Return [X, Y] of the center of cell containing provided text 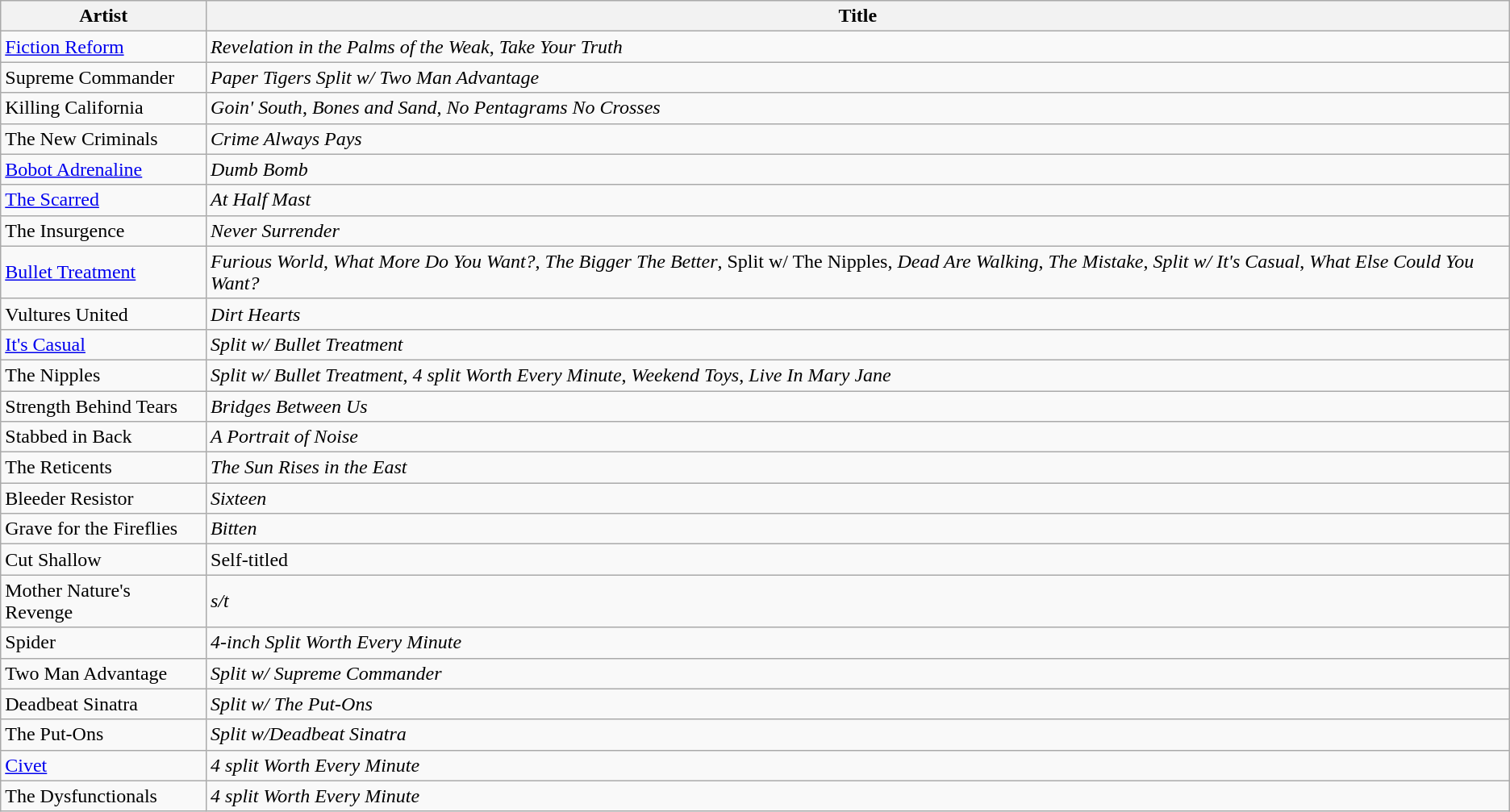
Bullet Treatment [103, 273]
s/t [858, 602]
The Put-Ons [103, 735]
Bridges Between Us [858, 406]
The Reticents [103, 468]
Spider [103, 643]
Dumb Bomb [858, 169]
Two Man Advantage [103, 673]
Civet [103, 765]
Never Surrender [858, 231]
Grave for the Fireflies [103, 529]
The Dysfunctionals [103, 796]
Bleeder Resistor [103, 498]
Vultures United [103, 314]
Fiction Reform [103, 47]
Bobot Adrenaline [103, 169]
Split w/ Bullet Treatment [858, 344]
A Portrait of Noise [858, 437]
Strength Behind Tears [103, 406]
Goin' South, Bones and Sand, No Pentagrams No Crosses [858, 108]
Paper Tigers Split w/ Two Man Advantage [858, 77]
Mother Nature's Revenge [103, 602]
The Scarred [103, 200]
Stabbed in Back [103, 437]
Dirt Hearts [858, 314]
Cut Shallow [103, 560]
Killing California [103, 108]
Self-titled [858, 560]
Split w/Deadbeat Sinatra [858, 735]
Split w/ Supreme Commander [858, 673]
Title [858, 16]
The Sun Rises in the East [858, 468]
Revelation in the Palms of the Weak, Take Your Truth [858, 47]
4-inch Split Worth Every Minute [858, 643]
It's Casual [103, 344]
Bitten [858, 529]
Deadbeat Sinatra [103, 704]
Crime Always Pays [858, 139]
Sixteen [858, 498]
Split w/ The Put-Ons [858, 704]
Split w/ Bullet Treatment, 4 split Worth Every Minute, Weekend Toys, Live In Mary Jane [858, 375]
Supreme Commander [103, 77]
At Half Mast [858, 200]
Artist [103, 16]
The Nipples [103, 375]
The New Criminals [103, 139]
The Insurgence [103, 231]
